Detect which cell encompasses the target text, then output its [x, y] center coordinate. 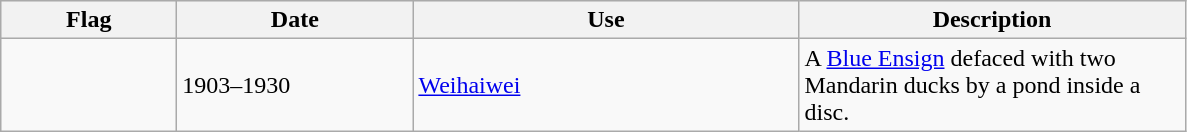
Use [606, 20]
Description [992, 20]
Flag [89, 20]
A Blue Ensign defaced with two Mandarin ducks by a pond inside a disc. [992, 85]
1903–1930 [295, 85]
Date [295, 20]
Weihaiwei [606, 85]
